Capture the cell that displays the provided text and extract its (x, y) central coordinate. 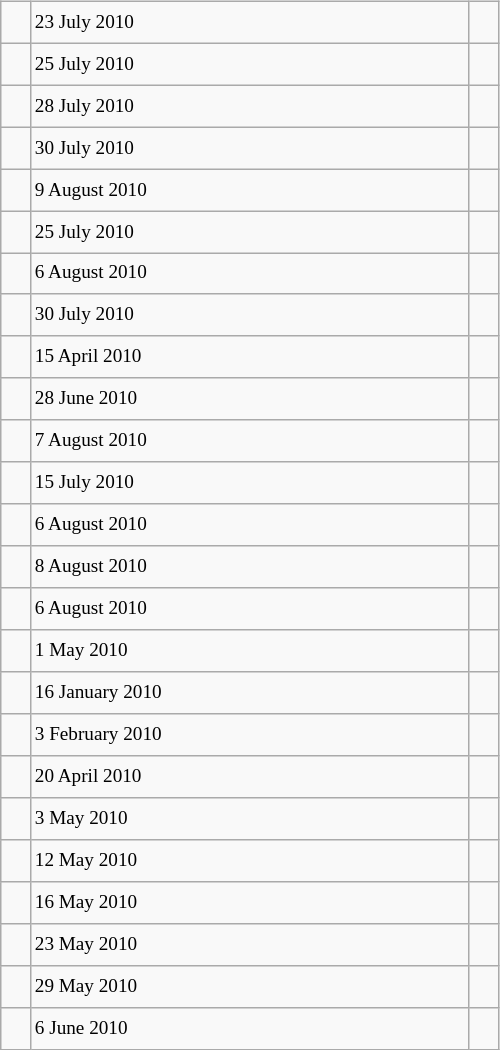
12 May 2010 (250, 861)
23 July 2010 (250, 22)
23 May 2010 (250, 944)
15 April 2010 (250, 357)
6 June 2010 (250, 1028)
28 July 2010 (250, 106)
7 August 2010 (250, 441)
29 May 2010 (250, 986)
3 May 2010 (250, 819)
1 May 2010 (250, 651)
28 June 2010 (250, 399)
16 January 2010 (250, 693)
15 July 2010 (250, 483)
3 February 2010 (250, 735)
8 August 2010 (250, 567)
20 April 2010 (250, 777)
9 August 2010 (250, 190)
16 May 2010 (250, 902)
